Locate the cell with the specified text and output its (X, Y) center coordinate. 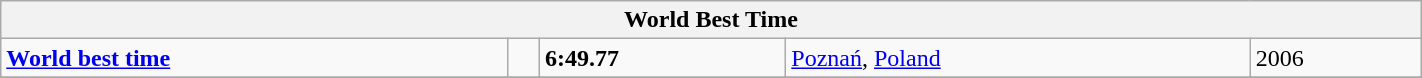
World Best Time (711, 20)
6:49.77 (663, 58)
Poznań, Poland (1018, 58)
2006 (1336, 58)
World best time (254, 58)
